Output the [X, Y] coordinate of the center of the cell containing the given text.  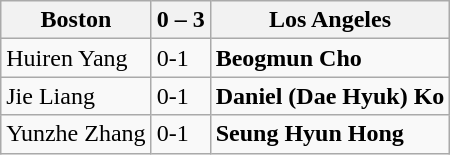
Jie Liang [76, 96]
Los Angeles [330, 20]
Daniel (Dae Hyuk) Ko [330, 96]
Seung Hyun Hong [330, 134]
Boston [76, 20]
Beogmun Cho [330, 58]
0 – 3 [180, 20]
Yunzhe Zhang [76, 134]
Huiren Yang [76, 58]
